Pinpoint the cell where the given text exists, returning its [X, Y] midpoint coordinate. 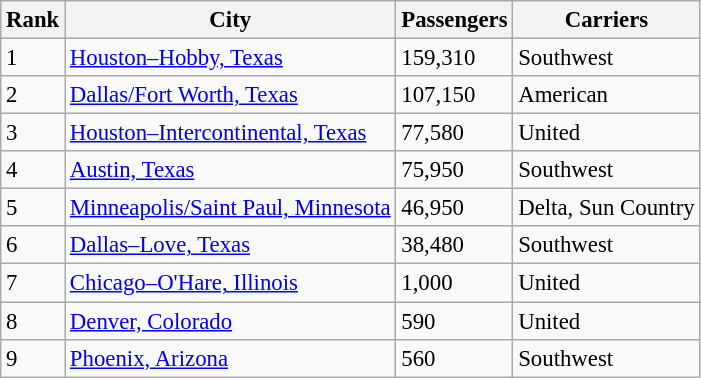
Dallas/Fort Worth, Texas [230, 95]
Rank [33, 20]
6 [33, 245]
Delta, Sun Country [606, 208]
Carriers [606, 20]
9 [33, 358]
4 [33, 170]
107,150 [454, 95]
Houston–Intercontinental, Texas [230, 133]
1,000 [454, 283]
Denver, Colorado [230, 321]
159,310 [454, 58]
75,950 [454, 170]
American [606, 95]
560 [454, 358]
3 [33, 133]
Phoenix, Arizona [230, 358]
City [230, 20]
Minneapolis/Saint Paul, Minnesota [230, 208]
7 [33, 283]
77,580 [454, 133]
Austin, Texas [230, 170]
Chicago–O'Hare, Illinois [230, 283]
Houston–Hobby, Texas [230, 58]
8 [33, 321]
5 [33, 208]
1 [33, 58]
Passengers [454, 20]
Dallas–Love, Texas [230, 245]
2 [33, 95]
46,950 [454, 208]
38,480 [454, 245]
590 [454, 321]
